Output the [x, y] coordinate of the center of the cell containing the given text.  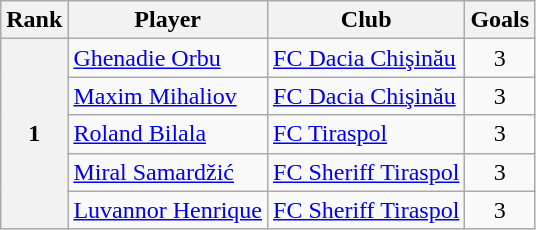
Roland Bilala [168, 134]
Ghenadie Orbu [168, 58]
Luvannor Henrique [168, 210]
1 [34, 134]
Rank [34, 20]
Club [366, 20]
Goals [500, 20]
Player [168, 20]
Miral Samardžić [168, 172]
FC Tiraspol [366, 134]
Maxim Mihaliov [168, 96]
